Find where the given text appears and provide that cell's center as [x, y] coordinate. 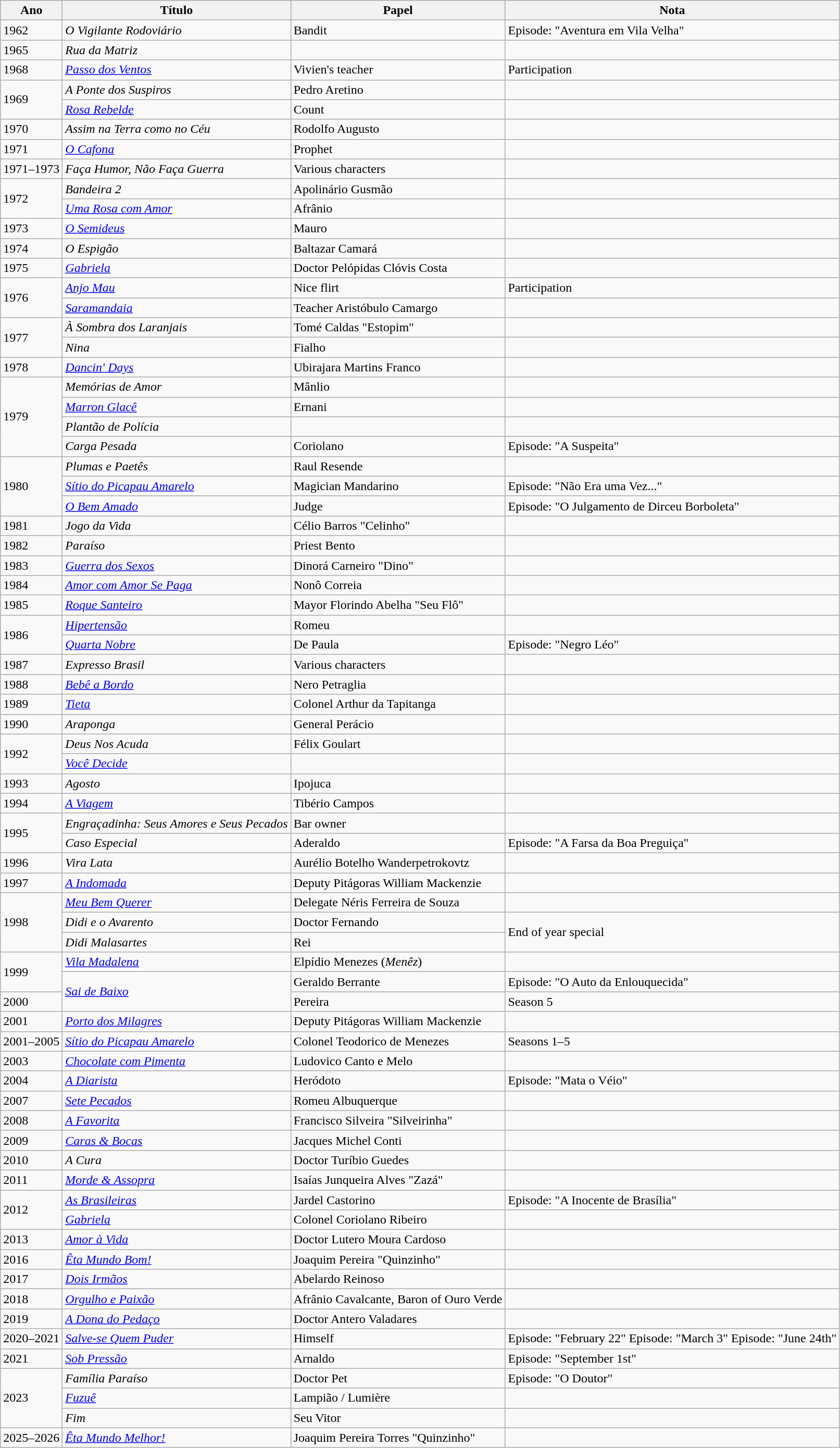
1962 [31, 30]
Isaías Junqueira Alves "Zazá" [398, 1180]
1978 [31, 367]
2017 [31, 1279]
Dancin' Days [177, 367]
Hipertensão [177, 625]
Episode: "O Doutor" [672, 1378]
Episode: "A Suspeita" [672, 446]
Priest Bento [398, 545]
Tibério Campos [398, 803]
Colonel Arthur da Tapitanga [398, 704]
Félix Goulart [398, 744]
1980 [31, 486]
Francisco Silveira "Silveirinha" [398, 1120]
Delegate Néris Ferreira de Souza [398, 903]
Mauro [398, 228]
Romeu [398, 625]
1981 [31, 526]
2011 [31, 1180]
1982 [31, 545]
Raul Resende [398, 466]
Nonô Correia [398, 585]
Família Paraíso [177, 1378]
Colonel Coriolano Ribeiro [398, 1220]
2012 [31, 1209]
De Paula [398, 645]
Êta Mundo Bom! [177, 1259]
A Viagem [177, 803]
2019 [31, 1319]
Jardel Castorino [398, 1200]
Agosto [177, 783]
Araponga [177, 724]
Joaquim Pereira "Quinzinho" [398, 1259]
Quarta Nobre [177, 645]
Nice flirt [398, 288]
Judge [398, 506]
Mayor Florindo Abelha "Seu Flô" [398, 605]
1971–1973 [31, 169]
Nota [672, 10]
1971 [31, 149]
Ipojuca [398, 783]
1984 [31, 585]
Aurélio Botelho Wanderpetrokovtz [398, 863]
Guerra dos Sexos [177, 565]
Rei [398, 942]
End of year special [672, 932]
1988 [31, 684]
Romeu Albuquerque [398, 1101]
Episode: "Negro Léo" [672, 645]
Assim na Terra como no Céu [177, 129]
2020–2021 [31, 1339]
A Ponte dos Suspiros [177, 90]
A Dona do Pedaço [177, 1319]
Magician Mandarino [398, 486]
1989 [31, 704]
Season 5 [672, 1002]
Coriolano [398, 446]
Prophet [398, 149]
Nero Petraglia [398, 684]
1992 [31, 754]
Pedro Aretino [398, 90]
1998 [31, 922]
1983 [31, 565]
2001–2005 [31, 1041]
1974 [31, 248]
Amor com Amor Se Paga [177, 585]
1968 [31, 70]
Passo dos Ventos [177, 70]
Episode: "O Julgamento de Dirceu Borboleta" [672, 506]
Sete Pecados [177, 1101]
2000 [31, 1002]
Ludovico Canto e Melo [398, 1061]
Baltazar Camará [398, 248]
Paraíso [177, 545]
Ubirajara Martins Franco [398, 367]
2021 [31, 1358]
Episode: "February 22" Episode: "March 3" Episode: "June 24th" [672, 1339]
Teacher Aristóbulo Camargo [398, 308]
2018 [31, 1299]
Jogo da Vida [177, 526]
A Indomada [177, 883]
O Cafona [177, 149]
Episode: "September 1st" [672, 1358]
Deus Nos Acuda [177, 744]
1972 [31, 198]
Episode: "A Inocente de Brasília" [672, 1200]
Nina [177, 347]
1969 [31, 99]
Aderaldo [398, 843]
Himself [398, 1339]
Arnaldo [398, 1358]
1985 [31, 605]
2010 [31, 1160]
Você Decide [177, 764]
Papel [398, 10]
Expresso Brasil [177, 665]
1977 [31, 338]
Rodolfo Augusto [398, 129]
2025–2026 [31, 1438]
Êta Mundo Melhor! [177, 1438]
Fim [177, 1418]
A Diarista [177, 1081]
Apolinário Gusmão [398, 189]
Plumas e Paetês [177, 466]
Faça Humor, Não Faça Guerra [177, 169]
Uma Rosa com Amor [177, 208]
Bar owner [398, 823]
Doctor Fernando [398, 922]
2016 [31, 1259]
À Sombra dos Laranjais [177, 328]
2004 [31, 1081]
Meu Bem Querer [177, 903]
Carga Pesada [177, 446]
Seasons 1–5 [672, 1041]
Memórias de Amor [177, 387]
Saramandaia [177, 308]
Episode: "O Auto da Enlouquecida" [672, 982]
1975 [31, 268]
Título [177, 10]
1997 [31, 883]
A Favorita [177, 1120]
Anjo Mau [177, 288]
2001 [31, 1021]
Engraçadinha: Seus Amores e Seus Pecados [177, 823]
Marron Glacê [177, 407]
Pereira [398, 1002]
Tomé Caldas "Estopim" [398, 328]
Roque Santeiro [177, 605]
Bebê a Bordo [177, 684]
Didi e o Avarento [177, 922]
Doctor Pelópidas Clóvis Costa [398, 268]
A Cura [177, 1160]
Rosa Rebelde [177, 109]
Episode: "A Farsa da Boa Preguiça" [672, 843]
Episode: "Não Era uma Vez..." [672, 486]
Doctor Antero Valadares [398, 1319]
Porto dos Milagres [177, 1021]
2008 [31, 1120]
1999 [31, 972]
Vivien's teacher [398, 70]
Episode: "Mata o Véio" [672, 1081]
Ano [31, 10]
Bandeira 2 [177, 189]
Doctor Pet [398, 1378]
Fuzuê [177, 1398]
Dois Irmãos [177, 1279]
O Bem Amado [177, 506]
Caras & Bocas [177, 1140]
1993 [31, 783]
Joaquim Pereira Torres "Quinzinho" [398, 1438]
1990 [31, 724]
1979 [31, 417]
Geraldo Berrante [398, 982]
O Semideus [177, 228]
1976 [31, 298]
Amor à Vida [177, 1240]
1995 [31, 833]
Heródoto [398, 1081]
1973 [31, 228]
1994 [31, 803]
Caso Especial [177, 843]
Chocolate com Pimenta [177, 1061]
Jacques Michel Conti [398, 1140]
Sob Pressão [177, 1358]
1987 [31, 665]
Vira Lata [177, 863]
2007 [31, 1101]
Doctor Lutero Moura Cardoso [398, 1240]
Vila Madalena [177, 962]
1996 [31, 863]
Bandit [398, 30]
O Vigilante Rodoviário [177, 30]
2009 [31, 1140]
Seu Vitor [398, 1418]
Rua da Matriz [177, 50]
Count [398, 109]
Afrânio Cavalcante, Baron of Ouro Verde [398, 1299]
2023 [31, 1398]
Doctor Turíbio Guedes [398, 1160]
Célio Barros "Celinho" [398, 526]
Elpídio Menezes (Menêz) [398, 962]
Morde & Assopra [177, 1180]
2003 [31, 1061]
Plantão de Polícia [177, 427]
Fialho [398, 347]
Dinorá Carneiro "Dino" [398, 565]
Afrânio [398, 208]
Orgulho e Paixão [177, 1299]
Salve-se Quem Puder [177, 1339]
1965 [31, 50]
Colonel Teodorico de Menezes [398, 1041]
Didi Malasartes [177, 942]
O Espigão [177, 248]
Abelardo Reinoso [398, 1279]
Episode: "Aventura em Vila Velha" [672, 30]
Lampião / Lumière [398, 1398]
General Perácio [398, 724]
Ernani [398, 407]
As Brasileiras [177, 1200]
Tieta [177, 704]
1986 [31, 635]
1970 [31, 129]
2013 [31, 1240]
Mânlio [398, 387]
Sai de Baixo [177, 992]
